Return the (X, Y) coordinate for the center point of the cell that contains the specified text.  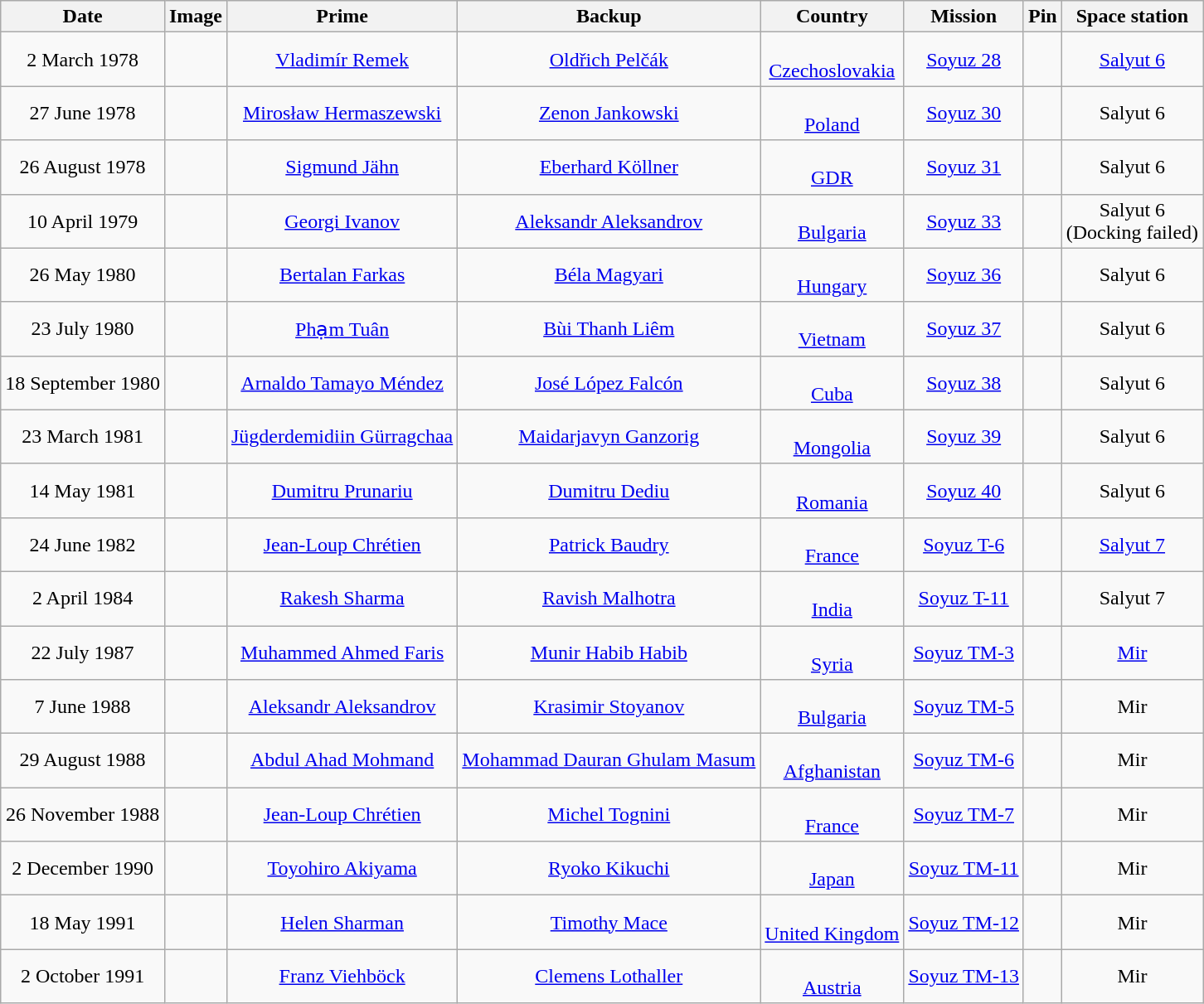
Afghanistan (833, 761)
Zenon Jankowski (609, 113)
10 April 1979 (83, 221)
Helen Sharman (342, 922)
Soyuz 28 (964, 60)
Timothy Mace (609, 922)
Czechoslovakia (833, 60)
Ravish Malhotra (609, 599)
18 September 1980 (83, 383)
Mongolia (833, 436)
Soyuz TM-3 (964, 652)
Soyuz 39 (964, 436)
Patrick Baudry (609, 544)
Michel Tognini (609, 814)
Abdul Ahad Mohmand (342, 761)
Space station (1132, 17)
Muhammed Ahmed Faris (342, 652)
Arnaldo Tamayo Méndez (342, 383)
23 March 1981 (83, 436)
Syria (833, 652)
22 July 1987 (83, 652)
Soyuz TM-13 (964, 977)
Mohammad Dauran Ghulam Masum (609, 761)
Soyuz 38 (964, 383)
Sigmund Jähn (342, 167)
24 June 1982 (83, 544)
Soyuz 40 (964, 491)
Eberhard Köllner (609, 167)
26 November 1988 (83, 814)
Béla Magyari (609, 275)
Backup (609, 17)
2 October 1991 (83, 977)
Jügderdemidiin Gürragchaa (342, 436)
Toyohiro Akiyama (342, 869)
2 December 1990 (83, 869)
Oldřich Pelčák (609, 60)
Mirosław Hermaszewski (342, 113)
18 May 1991 (83, 922)
Munir Habib Habib (609, 652)
Soyuz 36 (964, 275)
Romania (833, 491)
Pin (1042, 17)
2 March 1978 (83, 60)
Mission (964, 17)
Poland (833, 113)
Soyuz TM-6 (964, 761)
Vladimír Remek (342, 60)
India (833, 599)
Maidarjavyn Ganzorig (609, 436)
Franz Viehböck (342, 977)
27 June 1978 (83, 113)
Krasimir Stoyanov (609, 706)
Rakesh Sharma (342, 599)
Dumitru Prunariu (342, 491)
Prime (342, 17)
Georgi Ivanov (342, 221)
Vietnam (833, 328)
Soyuz 37 (964, 328)
Soyuz 31 (964, 167)
Soyuz TM-7 (964, 814)
Hungary (833, 275)
Soyuz TM-12 (964, 922)
Country (833, 17)
Image (196, 17)
23 July 1980 (83, 328)
26 August 1978 (83, 167)
GDR (833, 167)
Soyuz T-6 (964, 544)
Soyuz 33 (964, 221)
26 May 1980 (83, 275)
Date (83, 17)
José López Falcón (609, 383)
Ryoko Kikuchi (609, 869)
Japan (833, 869)
Soyuz 30 (964, 113)
Austria (833, 977)
Cuba (833, 383)
7 June 1988 (83, 706)
United Kingdom (833, 922)
14 May 1981 (83, 491)
2 April 1984 (83, 599)
Soyuz TM-5 (964, 706)
Soyuz TM-11 (964, 869)
Clemens Lothaller (609, 977)
Bertalan Farkas (342, 275)
Soyuz T-11 (964, 599)
29 August 1988 (83, 761)
Dumitru Dediu (609, 491)
Phạm Tuân (342, 328)
Bùi Thanh Liêm (609, 328)
Salyut 6(Docking failed) (1132, 221)
